Identify which cell holds the provided text, then report its (X, Y) central coordinate. 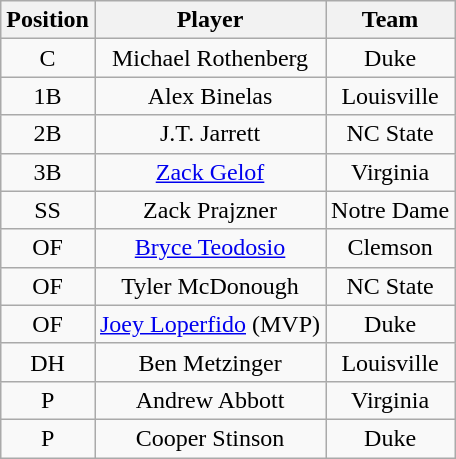
Joey Loperfido (MVP) (210, 324)
Zack Gelof (210, 172)
Bryce Teodosio (210, 248)
Tyler McDonough (210, 286)
Position (48, 20)
C (48, 58)
2B (48, 134)
DH (48, 362)
Ben Metzinger (210, 362)
Clemson (390, 248)
Team (390, 20)
Zack Prajzner (210, 210)
Notre Dame (390, 210)
Cooper Stinson (210, 438)
Andrew Abbott (210, 400)
J.T. Jarrett (210, 134)
Alex Binelas (210, 96)
3B (48, 172)
1B (48, 96)
SS (48, 210)
Michael Rothenberg (210, 58)
Player (210, 20)
